Detect which cell encompasses the target text, then output its [x, y] center coordinate. 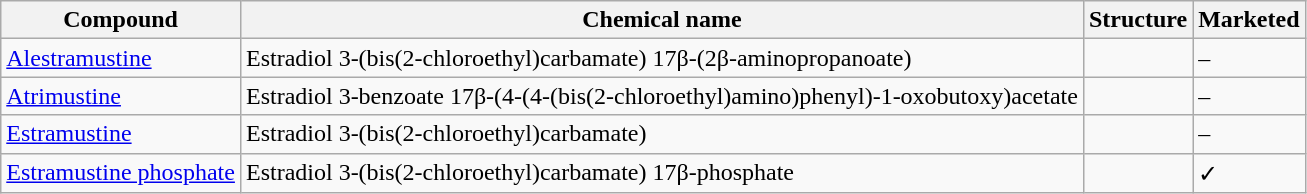
Estradiol 3-(bis(2-chloroethyl)carbamate) [662, 134]
Estradiol 3-(bis(2-chloroethyl)carbamate) 17β-phosphate [662, 173]
Structure [1138, 20]
Compound [121, 20]
Estradiol 3-benzoate 17β-(4-(4-(bis(2-chloroethyl)amino)phenyl)-1-oxobutoxy)acetate [662, 96]
Marketed [1249, 20]
Estramustine [121, 134]
Alestramustine [121, 58]
Estradiol 3-(bis(2-chloroethyl)carbamate) 17β-(2β-aminopropanoate) [662, 58]
Atrimustine [121, 96]
✓ [1249, 173]
Chemical name [662, 20]
Estramustine phosphate [121, 173]
